Scan for the cell matching the given text and deliver its [X, Y] coordinate at center. 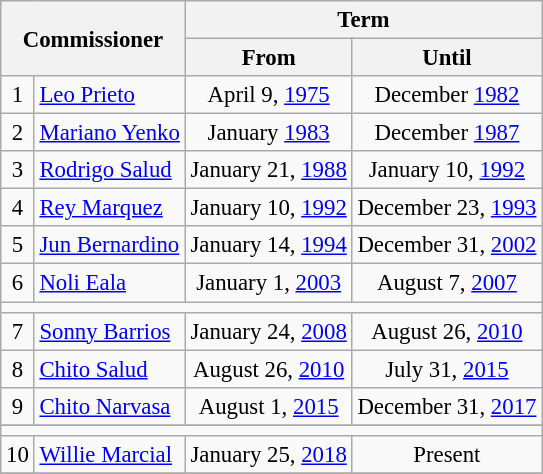
Noli Eala [110, 283]
1 [18, 95]
9 [18, 406]
10 [18, 455]
2 [18, 133]
December 1982 [447, 95]
5 [18, 245]
January 25, 2018 [268, 455]
Commissioner [93, 38]
Jun Bernardino [110, 245]
8 [18, 369]
April 9, 1975 [268, 95]
August 1, 2015 [268, 406]
From [268, 58]
7 [18, 331]
January 24, 2008 [268, 331]
January 14, 1994 [268, 245]
3 [18, 170]
Mariano Yenko [110, 133]
Rey Marquez [110, 208]
Leo Prieto [110, 95]
July 31, 2015 [447, 369]
Rodrigo Salud [110, 170]
December 31, 2002 [447, 245]
6 [18, 283]
Willie Marcial [110, 455]
Sonny Barrios [110, 331]
January 21, 1988 [268, 170]
Chito Narvasa [110, 406]
January 1, 2003 [268, 283]
Present [447, 455]
August 7, 2007 [447, 283]
Chito Salud [110, 369]
December 1987 [447, 133]
December 31, 2017 [447, 406]
December 23, 1993 [447, 208]
4 [18, 208]
Term [364, 20]
Until [447, 58]
January 1983 [268, 133]
